For the text-containing cell, return its midpoint in (X, Y) coordinate format. 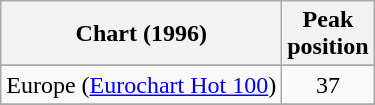
Peakposition (328, 34)
37 (328, 85)
Chart (1996) (142, 34)
Europe (Eurochart Hot 100) (142, 85)
